Search for the cell housing the specified text and yield its (x, y) center coordinate. 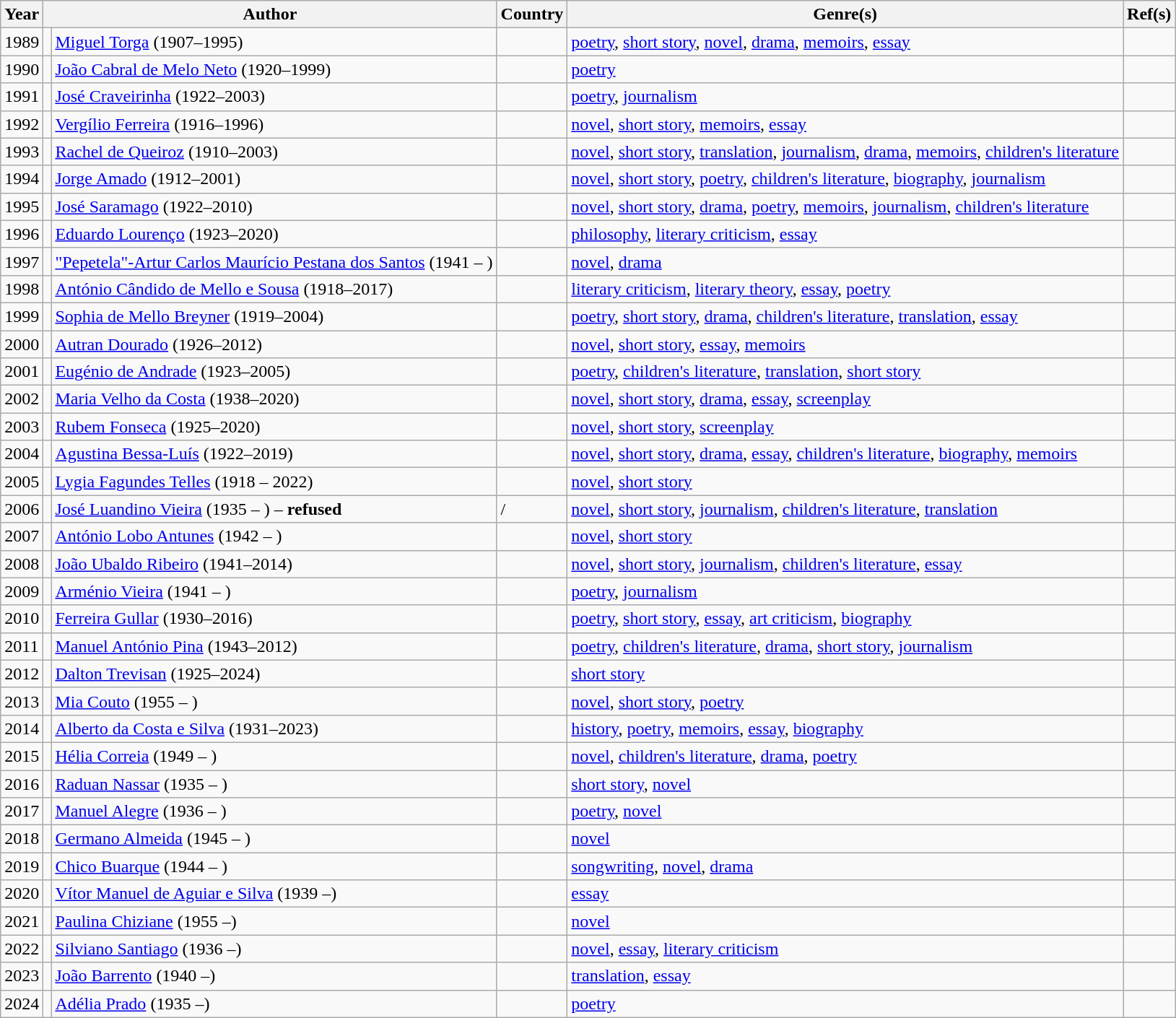
Agustina Bessa-Luís (1922–2019) (274, 454)
"Pepetela"-Artur Carlos Maurício Pestana dos Santos (1941 – ) (274, 261)
essay (845, 894)
2009 (22, 591)
Chico Buarque (1944 – ) (274, 866)
João Barrento (1940 –) (274, 976)
poetry, children's literature, translation, short story (845, 372)
short story (845, 674)
1999 (22, 316)
Vergílio Ferreira (1916–1996) (274, 124)
2013 (22, 701)
2005 (22, 482)
2023 (22, 976)
novel, short story, translation, journalism, drama, memoirs, children's literature (845, 152)
novel, short story, journalism, children's literature, translation (845, 509)
Adélia Prado (1935 –) (274, 1004)
António Cândido de Mello e Sousa (1918–2017) (274, 289)
Hélia Correia (1949 – ) (274, 756)
2020 (22, 894)
Vítor Manuel de Aguiar e Silva (1939 –) (274, 894)
Paulina Chiziane (1955 –) (274, 921)
Lygia Fagundes Telles (1918 – 2022) (274, 482)
2012 (22, 674)
2002 (22, 399)
philosophy, literary criticism, essay (845, 234)
Silviano Santiago (1936 –) (274, 949)
1990 (22, 69)
1991 (22, 97)
Country (532, 14)
Ref(s) (1149, 14)
novel, children's literature, drama, poetry (845, 756)
Maria Velho da Costa (1938–2020) (274, 399)
2008 (22, 564)
2006 (22, 509)
José Luandino Vieira (1935 – ) – refused (274, 509)
1998 (22, 289)
2004 (22, 454)
Sophia de Mello Breyner (1919–2004) (274, 316)
1992 (22, 124)
2017 (22, 812)
Arménio Vieira (1941 – ) (274, 591)
poetry, short story, novel, drama, memoirs, essay (845, 42)
2022 (22, 949)
Miguel Torga (1907–1995) (274, 42)
history, poetry, memoirs, essay, biography (845, 728)
novel, short story, essay, memoirs (845, 344)
novel, short story, drama, essay, children's literature, biography, memoirs (845, 454)
novel, short story, poetry, children's literature, biography, journalism (845, 179)
short story, novel (845, 783)
Alberto da Costa e Silva (1931–2023) (274, 728)
novel, short story, poetry (845, 701)
novel, short story, memoirs, essay (845, 124)
1996 (22, 234)
2010 (22, 619)
Author (270, 14)
songwriting, novel, drama (845, 866)
Jorge Amado (1912–2001) (274, 179)
novel, short story, drama, poetry, memoirs, journalism, children's literature (845, 206)
2014 (22, 728)
João Cabral de Melo Neto (1920–1999) (274, 69)
2021 (22, 921)
Rubem Fonseca (1925–2020) (274, 427)
1993 (22, 152)
José Saramago (1922–2010) (274, 206)
Year (22, 14)
/ (532, 509)
Genre(s) (845, 14)
José Craveirinha (1922–2003) (274, 97)
1995 (22, 206)
poetry, short story, essay, art criticism, biography (845, 619)
1989 (22, 42)
2001 (22, 372)
2000 (22, 344)
novel, essay, literary criticism (845, 949)
2024 (22, 1004)
João Ubaldo Ribeiro (1941–2014) (274, 564)
2011 (22, 646)
Raduan Nassar (1935 – ) (274, 783)
novel, short story, drama, essay, screenplay (845, 399)
Rachel de Queiroz (1910–2003) (274, 152)
novel, short story, screenplay (845, 427)
2018 (22, 839)
Mia Couto (1955 – ) (274, 701)
poetry, short story, drama, children's literature, translation, essay (845, 316)
António Lobo Antunes (1942 – ) (274, 536)
poetry, novel (845, 812)
Ferreira Gullar (1930–2016) (274, 619)
translation, essay (845, 976)
poetry, children's literature, drama, short story, journalism (845, 646)
2016 (22, 783)
2019 (22, 866)
Autran Dourado (1926–2012) (274, 344)
Dalton Trevisan (1925–2024) (274, 674)
Manuel António Pina (1943–2012) (274, 646)
1994 (22, 179)
Manuel Alegre (1936 – ) (274, 812)
2007 (22, 536)
2015 (22, 756)
1997 (22, 261)
Germano Almeida (1945 – ) (274, 839)
2003 (22, 427)
Eduardo Lourenço (1923–2020) (274, 234)
literary criticism, literary theory, essay, poetry (845, 289)
Eugénio de Andrade (1923–2005) (274, 372)
novel, drama (845, 261)
novel, short story, journalism, children's literature, essay (845, 564)
